For the text-containing cell, return its midpoint in (x, y) coordinate format. 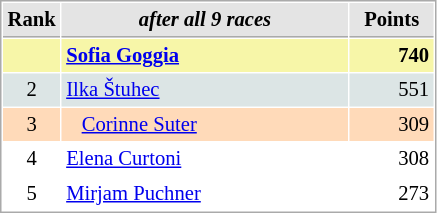
Corinne Suter (205, 124)
740 (392, 56)
273 (392, 194)
Ilka Štuhec (205, 90)
Points (392, 20)
Mirjam Puchner (205, 194)
4 (32, 158)
Sofia Goggia (205, 56)
309 (392, 124)
5 (32, 194)
2 (32, 90)
after all 9 races (205, 20)
Elena Curtoni (205, 158)
Rank (32, 20)
3 (32, 124)
308 (392, 158)
551 (392, 90)
